Identify which cell holds the provided text, then report its [x, y] central coordinate. 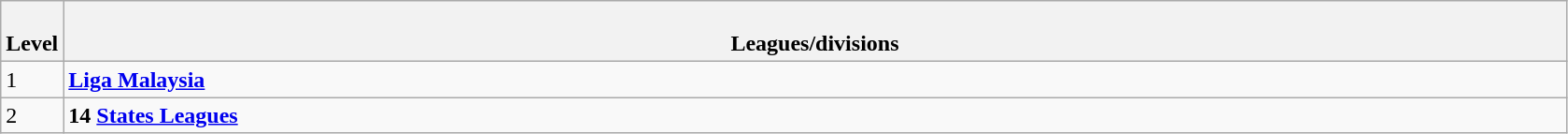
2 [32, 115]
1 [32, 80]
Liga Malaysia [814, 80]
Level [32, 32]
Leagues/divisions [814, 32]
14 States Leagues [814, 115]
